Determine the [x, y] coordinate at the center of the cell enclosing the given text.  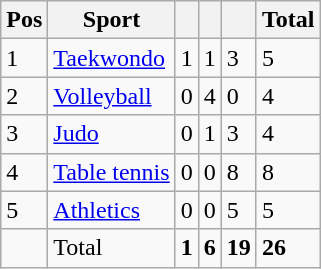
Volleyball [112, 96]
Taekwondo [112, 58]
2 [24, 96]
Pos [24, 20]
19 [238, 248]
Table tennis [112, 172]
Athletics [112, 210]
6 [210, 248]
26 [288, 248]
Sport [112, 20]
Judo [112, 134]
